Identify which cell holds the provided text, then report its (x, y) central coordinate. 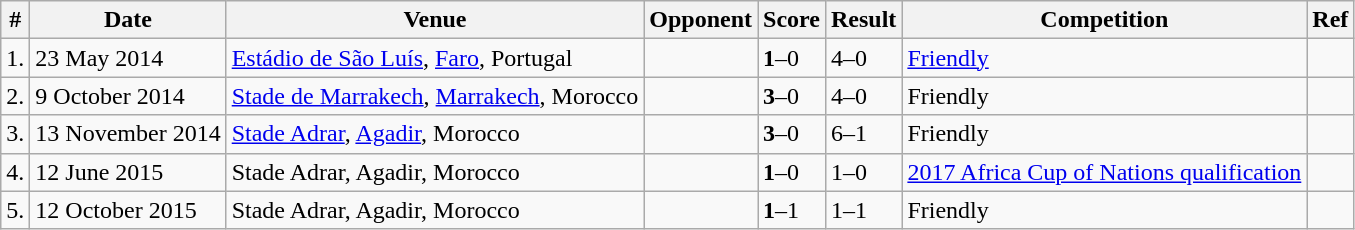
12 June 2015 (128, 172)
3. (16, 134)
Result (863, 20)
1. (16, 58)
23 May 2014 (128, 58)
12 October 2015 (128, 210)
Opponent (701, 20)
6–1 (863, 134)
Stade de Marrakech, Marrakech, Morocco (435, 96)
Date (128, 20)
Score (792, 20)
9 October 2014 (128, 96)
Competition (1104, 20)
# (16, 20)
13 November 2014 (128, 134)
Venue (435, 20)
Estádio de São Luís, Faro, Portugal (435, 58)
5. (16, 210)
4. (16, 172)
Ref (1330, 20)
2. (16, 96)
2017 Africa Cup of Nations qualification (1104, 172)
